Pinpoint the cell where the given text exists, returning its [x, y] midpoint coordinate. 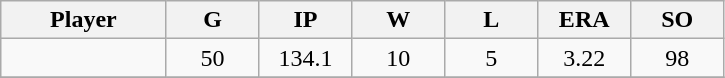
IP [306, 20]
W [398, 20]
L [492, 20]
G [212, 20]
SO [678, 20]
98 [678, 58]
ERA [584, 20]
134.1 [306, 58]
3.22 [584, 58]
50 [212, 58]
Player [84, 20]
5 [492, 58]
10 [398, 58]
